Find where the given text appears and provide that cell's center as (X, Y) coordinate. 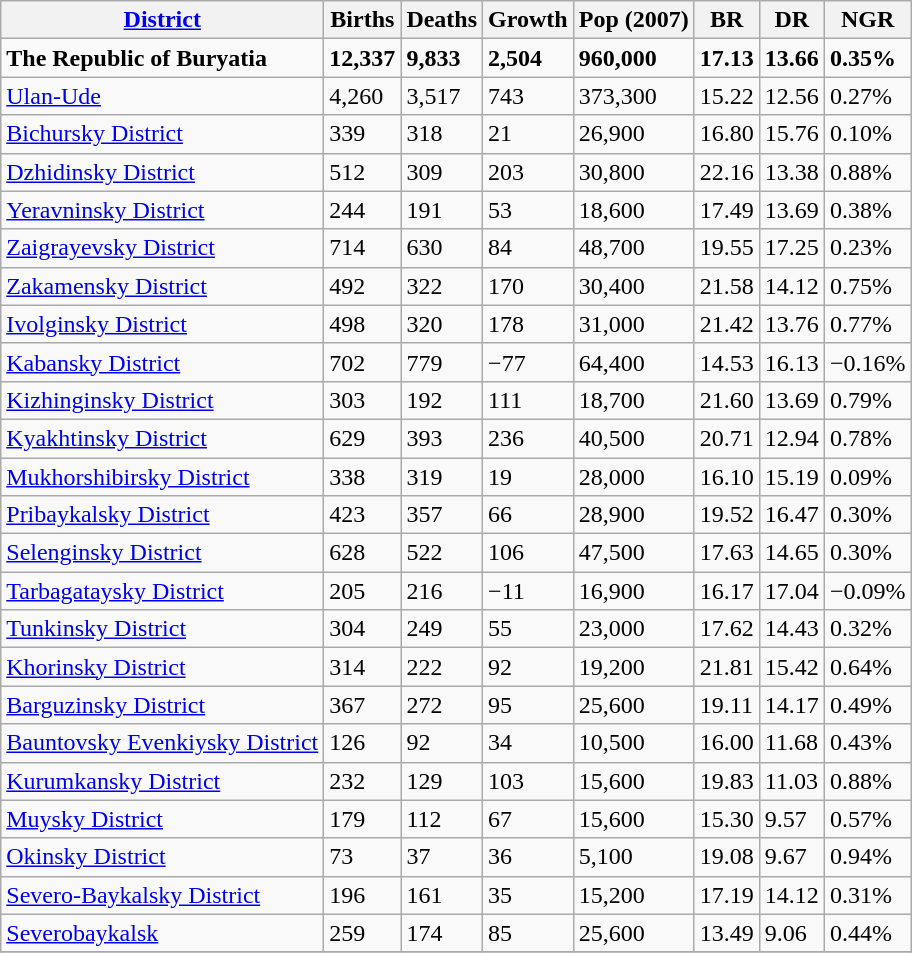
0.43% (868, 743)
Pribaykalsky District (162, 515)
205 (362, 591)
Severobaykalsk (162, 933)
16.80 (726, 134)
0.75% (868, 286)
702 (362, 362)
106 (528, 553)
−0.16% (868, 362)
31,000 (634, 324)
21.58 (726, 286)
Bichursky District (162, 134)
319 (442, 477)
339 (362, 134)
Severo-Baykalsky District (162, 895)
16,900 (634, 591)
2,504 (528, 58)
53 (528, 210)
95 (528, 705)
34 (528, 743)
16.00 (726, 743)
5,100 (634, 857)
Kabansky District (162, 362)
The Republic of Buryatia (162, 58)
Zakamensky District (162, 286)
18,700 (634, 400)
203 (528, 172)
District (162, 20)
13.38 (792, 172)
0.94% (868, 857)
Ulan-Ude (162, 96)
16.17 (726, 591)
244 (362, 210)
Pop (2007) (634, 20)
64,400 (634, 362)
492 (362, 286)
40,500 (634, 438)
0.79% (868, 400)
26,900 (634, 134)
512 (362, 172)
16.13 (792, 362)
314 (362, 667)
0.49% (868, 705)
13.49 (726, 933)
16.10 (726, 477)
259 (362, 933)
17.19 (726, 895)
0.64% (868, 667)
−0.09% (868, 591)
Kizhinginsky District (162, 400)
Selenginsky District (162, 553)
174 (442, 933)
17.13 (726, 58)
55 (528, 629)
19.55 (726, 248)
19.11 (726, 705)
320 (442, 324)
84 (528, 248)
Khorinsky District (162, 667)
18,600 (634, 210)
714 (362, 248)
178 (528, 324)
779 (442, 362)
111 (528, 400)
47,500 (634, 553)
170 (528, 286)
322 (442, 286)
0.35% (868, 58)
19.52 (726, 515)
17.04 (792, 591)
179 (362, 819)
Barguzinsky District (162, 705)
126 (362, 743)
Mukhorshibirsky District (162, 477)
Zaigrayevsky District (162, 248)
Dzhidinsky District (162, 172)
36 (528, 857)
14.53 (726, 362)
4,260 (362, 96)
0.44% (868, 933)
357 (442, 515)
0.31% (868, 895)
48,700 (634, 248)
30,800 (634, 172)
161 (442, 895)
191 (442, 210)
BR (726, 20)
9.67 (792, 857)
Kurumkansky District (162, 781)
Kyakhtinsky District (162, 438)
28,000 (634, 477)
14.65 (792, 553)
0.10% (868, 134)
85 (528, 933)
0.09% (868, 477)
19,200 (634, 667)
960,000 (634, 58)
338 (362, 477)
Yeravninsky District (162, 210)
17.62 (726, 629)
Muysky District (162, 819)
NGR (868, 20)
393 (442, 438)
28,900 (634, 515)
309 (442, 172)
9,833 (442, 58)
14.17 (792, 705)
Births (362, 20)
304 (362, 629)
423 (362, 515)
9.06 (792, 933)
13.76 (792, 324)
17.49 (726, 210)
−77 (528, 362)
9.57 (792, 819)
66 (528, 515)
37 (442, 857)
12.94 (792, 438)
272 (442, 705)
67 (528, 819)
10,500 (634, 743)
19 (528, 477)
12.56 (792, 96)
Okinsky District (162, 857)
216 (442, 591)
15.30 (726, 819)
192 (442, 400)
19.83 (726, 781)
11.68 (792, 743)
20.71 (726, 438)
0.27% (868, 96)
12,337 (362, 58)
Tunkinsky District (162, 629)
743 (528, 96)
103 (528, 781)
0.57% (868, 819)
30,400 (634, 286)
17.25 (792, 248)
Bauntovsky Evenkiysky District (162, 743)
21 (528, 134)
21.42 (726, 324)
318 (442, 134)
236 (528, 438)
630 (442, 248)
Deaths (442, 20)
0.38% (868, 210)
232 (362, 781)
35 (528, 895)
19.08 (726, 857)
23,000 (634, 629)
196 (362, 895)
129 (442, 781)
Tarbagataysky District (162, 591)
21.81 (726, 667)
3,517 (442, 96)
367 (362, 705)
0.32% (868, 629)
13.66 (792, 58)
629 (362, 438)
112 (442, 819)
DR (792, 20)
15,200 (634, 895)
303 (362, 400)
249 (442, 629)
17.63 (726, 553)
0.23% (868, 248)
Ivolginsky District (162, 324)
73 (362, 857)
14.43 (792, 629)
16.47 (792, 515)
0.78% (868, 438)
15.42 (792, 667)
−11 (528, 591)
21.60 (726, 400)
628 (362, 553)
373,300 (634, 96)
222 (442, 667)
22.16 (726, 172)
15.22 (726, 96)
498 (362, 324)
11.03 (792, 781)
15.19 (792, 477)
15.76 (792, 134)
0.77% (868, 324)
522 (442, 553)
Growth (528, 20)
